Locate the cell with the specified text and output its [X, Y] center coordinate. 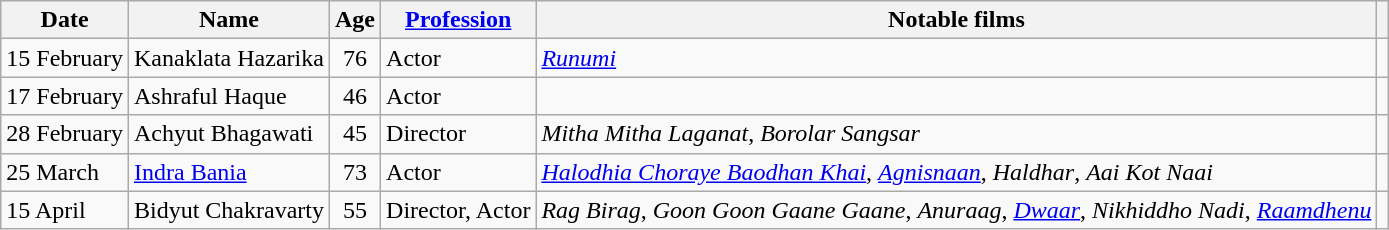
55 [354, 210]
Achyut Bhagawati [228, 134]
Profession [458, 20]
Halodhia Choraye Baodhan Khai, Agnisnaan, Haldhar, Aai Kot Naai [956, 172]
Indra Bania [228, 172]
76 [354, 58]
25 March [65, 172]
Name [228, 20]
Runumi [956, 58]
28 February [65, 134]
15 February [65, 58]
Notable films [956, 20]
Date [65, 20]
45 [354, 134]
Ashraful Haque [228, 96]
Kanaklata Hazarika [228, 58]
73 [354, 172]
Rag Birag, Goon Goon Gaane Gaane, Anuraag, Dwaar, Nikhiddho Nadi, Raamdhenu [956, 210]
17 February [65, 96]
15 April [65, 210]
Director [458, 134]
Age [354, 20]
Director, Actor [458, 210]
46 [354, 96]
Mitha Mitha Laganat, Borolar Sangsar [956, 134]
Bidyut Chakravarty [228, 210]
